Determine the [X, Y] coordinate at the center of the cell enclosing the given text.  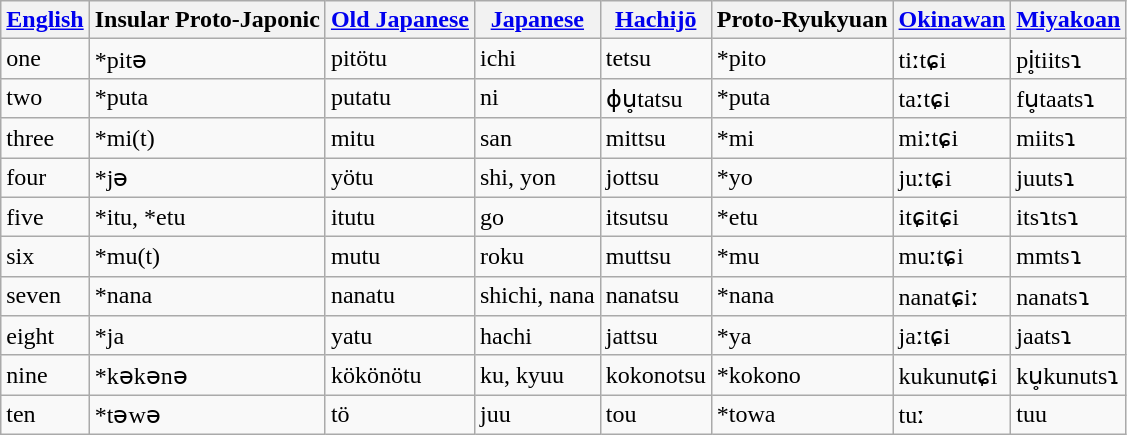
four [45, 178]
Proto-Ryukyuan [802, 20]
itɕitɕi [952, 217]
*mu [802, 257]
kokonotsu [656, 375]
juːtɕi [952, 178]
shi, yon [537, 178]
ɸu̥tatsu [656, 98]
*mi [802, 138]
five [45, 217]
nine [45, 375]
Insular Proto-Japonic [207, 20]
mmtsɿ [1068, 257]
itsɿtsɿ [1068, 217]
go [537, 217]
juutsɿ [1068, 178]
tiːtɕi [952, 59]
English [45, 20]
nanatu [400, 296]
two [45, 98]
*itu, *etu [207, 217]
taːtɕi [952, 98]
tuː [952, 415]
ten [45, 415]
*etu [802, 217]
fu̥taatsɿ [1068, 98]
kökönötu [400, 375]
yötu [400, 178]
juu [537, 415]
miitsɿ [1068, 138]
one [45, 59]
Old Japanese [400, 20]
kukunutɕi [952, 375]
*jə [207, 178]
*təwə [207, 415]
putatu [400, 98]
Okinawan [952, 20]
tetsu [656, 59]
itutu [400, 217]
ku, kyuu [537, 375]
*yo [802, 178]
three [45, 138]
hachi [537, 336]
shichi, nana [537, 296]
tö [400, 415]
miːtɕi [952, 138]
tou [656, 415]
Miyakoan [1068, 20]
Hachijō [656, 20]
*towa [802, 415]
muttsu [656, 257]
roku [537, 257]
jottsu [656, 178]
mutu [400, 257]
seven [45, 296]
nanatsu [656, 296]
mittsu [656, 138]
muːtɕi [952, 257]
pi̥tiitsɿ [1068, 59]
*ya [802, 336]
itsutsu [656, 217]
nanatɕiː [952, 296]
nanatsɿ [1068, 296]
ni [537, 98]
jattsu [656, 336]
*kəkənə [207, 375]
jaːtɕi [952, 336]
*kokono [802, 375]
*mu(t) [207, 257]
yatu [400, 336]
six [45, 257]
mitu [400, 138]
*pitə [207, 59]
san [537, 138]
tuu [1068, 415]
*mi(t) [207, 138]
ku̥kunutsɿ [1068, 375]
pitötu [400, 59]
ichi [537, 59]
*ja [207, 336]
Japanese [537, 20]
jaatsɿ [1068, 336]
*pito [802, 59]
eight [45, 336]
